Identify which cell holds the provided text, then report its (X, Y) central coordinate. 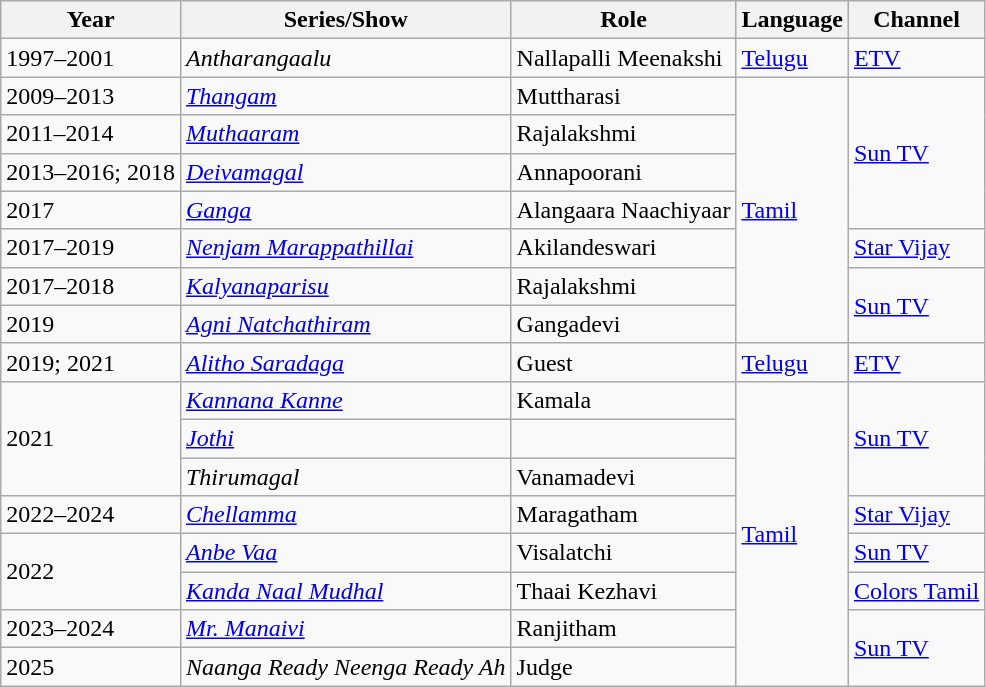
Jothi (346, 438)
Colors Tamil (916, 591)
Muttharasi (624, 96)
Kanda Naal Mudhal (346, 591)
Thirumagal (346, 477)
Maragatham (624, 515)
2017 (91, 210)
2022–2024 (91, 515)
Antharangaalu (346, 58)
2025 (91, 667)
2017–2018 (91, 286)
2017–2019 (91, 248)
Language (792, 20)
Nenjam Marappathillai (346, 248)
Channel (916, 20)
Year (91, 20)
Thaai Kezhavi (624, 591)
Mr. Manaivi (346, 629)
2011–2014 (91, 134)
Kalyanaparisu (346, 286)
1997–2001 (91, 58)
Deivamagal (346, 172)
2009–2013 (91, 96)
Alitho Saradaga (346, 362)
Role (624, 20)
Ranjitham (624, 629)
Thangam (346, 96)
2021 (91, 438)
Chellamma (346, 515)
Alangaara Naachiyaar (624, 210)
Naanga Ready Neenga Ready Ah (346, 667)
Kamala (624, 400)
Gangadevi (624, 324)
Agni Natchathiram (346, 324)
Ganga (346, 210)
2023–2024 (91, 629)
2019 (91, 324)
Muthaaram (346, 134)
Guest (624, 362)
Judge (624, 667)
Nallapalli Meenakshi (624, 58)
Visalatchi (624, 553)
Anbe Vaa (346, 553)
Annapoorani (624, 172)
Series/Show (346, 20)
Kannana Kanne (346, 400)
Vanamadevi (624, 477)
2019; 2021 (91, 362)
Akilandeswari (624, 248)
2013–2016; 2018 (91, 172)
2022 (91, 572)
